Capture the cell that displays the provided text and extract its [X, Y] central coordinate. 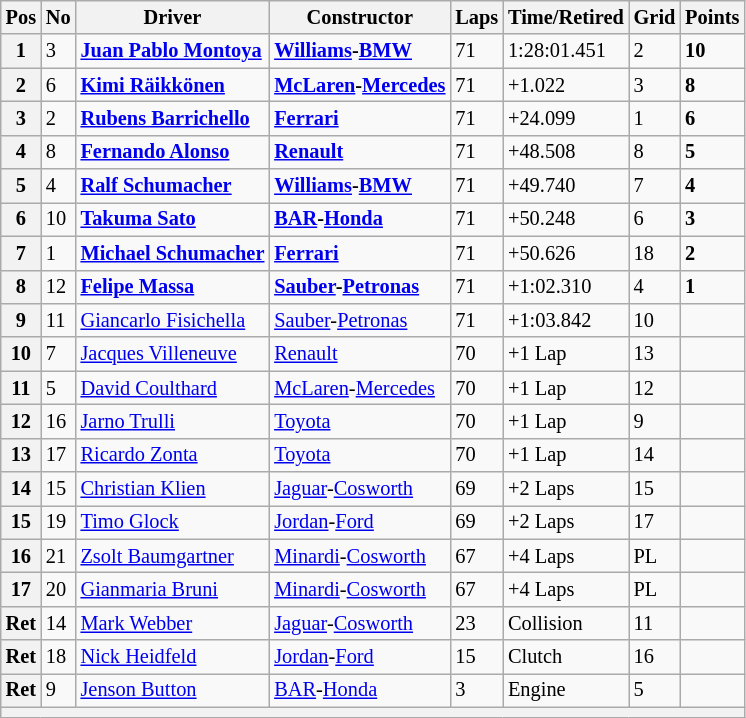
Time/Retired [566, 17]
Constructor [360, 17]
+1:03.842 [566, 320]
Jarno Trulli [173, 421]
Ricardo Zonta [173, 455]
Takuma Sato [173, 219]
David Coulthard [173, 388]
+1:02.310 [566, 287]
Mark Webber [173, 623]
+49.740 [566, 186]
Jacques Villeneuve [173, 354]
+50.626 [566, 253]
Michael Schumacher [173, 253]
Zsolt Baumgartner [173, 556]
Kimi Räikkönen [173, 85]
Nick Heidfeld [173, 657]
Felipe Massa [173, 287]
Rubens Barrichello [173, 118]
Clutch [566, 657]
Driver [173, 17]
20 [58, 589]
1:28:01.451 [566, 51]
+1.022 [566, 85]
Laps [476, 17]
21 [58, 556]
Fernando Alonso [173, 152]
Grid [655, 17]
19 [58, 522]
Timo Glock [173, 522]
+24.099 [566, 118]
Christian Klien [173, 489]
Gianmaria Bruni [173, 589]
+48.508 [566, 152]
Pos [21, 17]
Points [712, 17]
Giancarlo Fisichella [173, 320]
Juan Pablo Montoya [173, 51]
No [58, 17]
Jenson Button [173, 690]
Ralf Schumacher [173, 186]
Collision [566, 623]
+50.248 [566, 219]
Engine [566, 690]
23 [476, 623]
